Return (X, Y) of the center of cell containing provided text 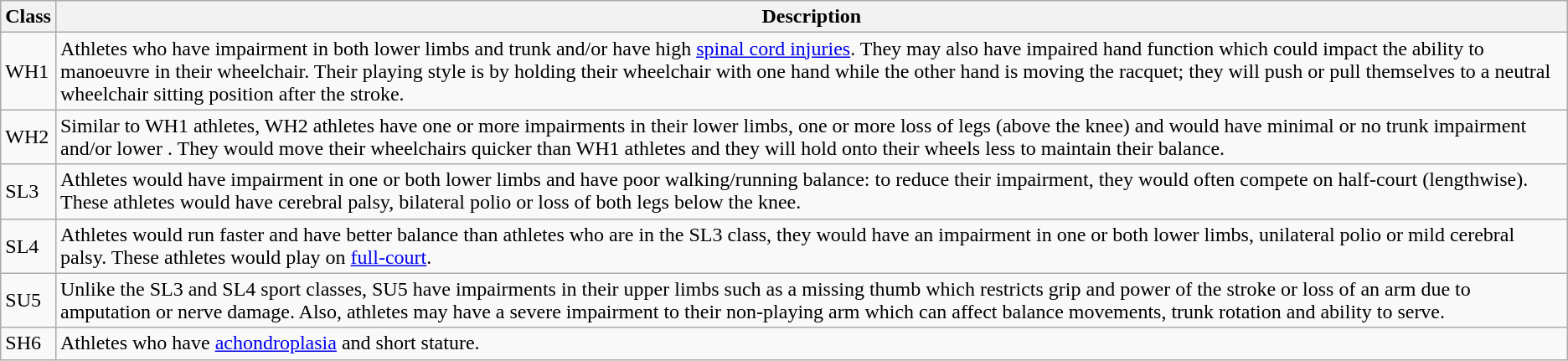
SL3 (28, 191)
WH1 (28, 71)
Class (28, 17)
SH6 (28, 343)
Description (811, 17)
Athletes who have achondroplasia and short stature. (811, 343)
SL4 (28, 246)
SU5 (28, 300)
WH2 (28, 137)
